Return the [x, y] coordinate for the center point of the cell that contains the specified text.  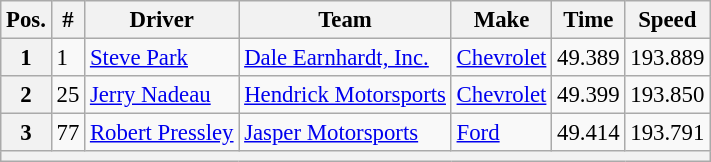
49.389 [588, 58]
25 [68, 95]
3 [26, 133]
Hendrick Motorsports [345, 95]
2 [26, 95]
Jasper Motorsports [345, 133]
Time [588, 20]
Jerry Nadeau [162, 95]
Steve Park [162, 58]
# [68, 20]
Robert Pressley [162, 133]
Team [345, 20]
Pos. [26, 20]
193.889 [668, 58]
Dale Earnhardt, Inc. [345, 58]
49.414 [588, 133]
193.791 [668, 133]
Ford [501, 133]
77 [68, 133]
Speed [668, 20]
Driver [162, 20]
193.850 [668, 95]
Make [501, 20]
49.399 [588, 95]
